Return the (X, Y) coordinate for the center point of the cell that contains the specified text.  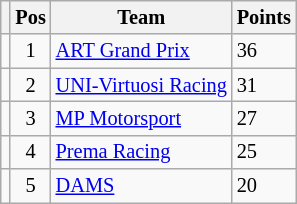
DAMS (142, 186)
31 (264, 85)
20 (264, 186)
Pos (30, 17)
4 (30, 152)
Prema Racing (142, 152)
Team (142, 17)
25 (264, 152)
2 (30, 85)
UNI-Virtuosi Racing (142, 85)
36 (264, 51)
27 (264, 118)
3 (30, 118)
MP Motorsport (142, 118)
ART Grand Prix (142, 51)
1 (30, 51)
5 (30, 186)
Points (264, 17)
